Pinpoint the cell where the given text exists, returning its [X, Y] midpoint coordinate. 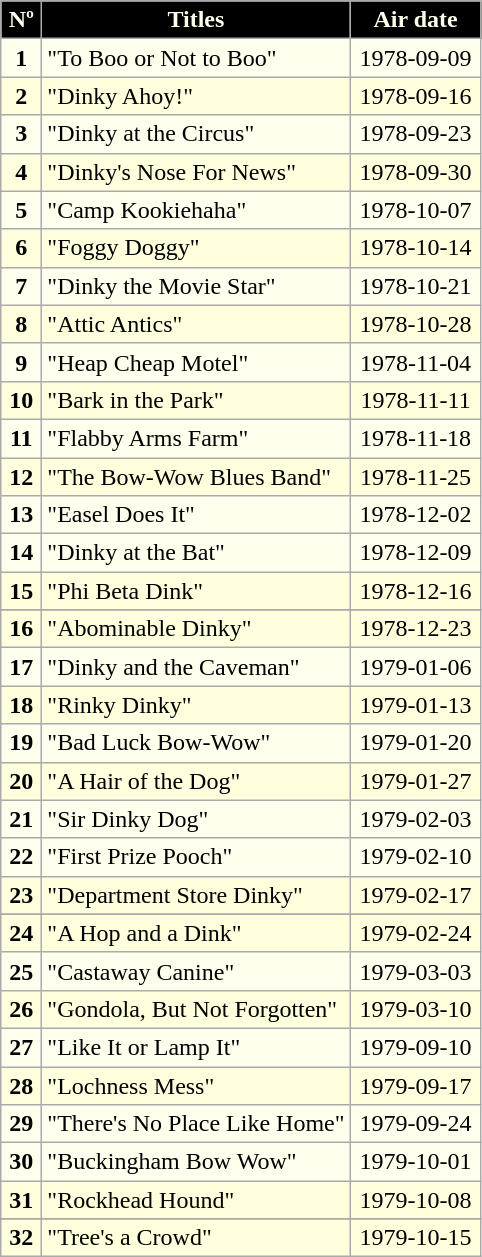
"Flabby Arms Farm" [196, 438]
22 [22, 857]
1978-12-23 [416, 629]
"Dinky and the Caveman" [196, 667]
"Heap Cheap Motel" [196, 362]
1979-09-10 [416, 1047]
"A Hop and a Dink" [196, 933]
"Gondola, But Not Forgotten" [196, 1009]
30 [22, 1162]
8 [22, 324]
25 [22, 971]
"Bad Luck Bow-Wow" [196, 743]
23 [22, 895]
"A Hair of the Dog" [196, 781]
"To Boo or Not to Boo" [196, 58]
18 [22, 705]
2 [22, 96]
1978-09-09 [416, 58]
"There's No Place Like Home" [196, 1124]
21 [22, 819]
"Like It or Lamp It" [196, 1047]
1979-10-15 [416, 1238]
"First Prize Pooch" [196, 857]
1978-10-14 [416, 248]
1979-01-20 [416, 743]
15 [22, 591]
1978-11-25 [416, 477]
"Tree's a Crowd" [196, 1238]
11 [22, 438]
1979-01-13 [416, 705]
"Dinky Ahoy!" [196, 96]
"Sir Dinky Dog" [196, 819]
1979-10-01 [416, 1162]
1 [22, 58]
1978-12-02 [416, 515]
1979-01-06 [416, 667]
27 [22, 1047]
"Foggy Doggy" [196, 248]
"Attic Antics" [196, 324]
"Dinky at the Circus" [196, 134]
1978-09-23 [416, 134]
17 [22, 667]
1979-02-10 [416, 857]
10 [22, 400]
Titles [196, 20]
"Lochness Mess" [196, 1085]
1979-02-17 [416, 895]
26 [22, 1009]
1978-11-11 [416, 400]
5 [22, 210]
12 [22, 477]
"Dinky the Movie Star" [196, 286]
1979-09-24 [416, 1124]
1978-10-21 [416, 286]
6 [22, 248]
1979-09-17 [416, 1085]
24 [22, 933]
19 [22, 743]
1979-03-03 [416, 971]
"Dinky at the Bat" [196, 553]
31 [22, 1200]
14 [22, 553]
9 [22, 362]
"Camp Kookiehaha" [196, 210]
20 [22, 781]
1978-11-18 [416, 438]
"Castaway Canine" [196, 971]
1978-11-04 [416, 362]
4 [22, 172]
28 [22, 1085]
1979-02-03 [416, 819]
1978-09-30 [416, 172]
32 [22, 1238]
1978-12-16 [416, 591]
"Easel Does It" [196, 515]
1978-10-28 [416, 324]
1979-02-24 [416, 933]
1979-03-10 [416, 1009]
1979-10-08 [416, 1200]
"The Bow-Wow Blues Band" [196, 477]
Nº [22, 20]
1979-01-27 [416, 781]
"Phi Beta Dink" [196, 591]
3 [22, 134]
"Dinky's Nose For News" [196, 172]
"Abominable Dinky" [196, 629]
"Department Store Dinky" [196, 895]
7 [22, 286]
"Buckingham Bow Wow" [196, 1162]
13 [22, 515]
29 [22, 1124]
16 [22, 629]
1978-12-09 [416, 553]
1978-10-07 [416, 210]
Air date [416, 20]
"Bark in the Park" [196, 400]
"Rockhead Hound" [196, 1200]
"Rinky Dinky" [196, 705]
1978-09-16 [416, 96]
